For the text-containing cell, return its midpoint in (x, y) coordinate format. 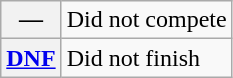
Did not finish (146, 58)
Did not compete (146, 20)
— (31, 20)
DNF (31, 58)
